Locate the cell with the specified text and output its [X, Y] center coordinate. 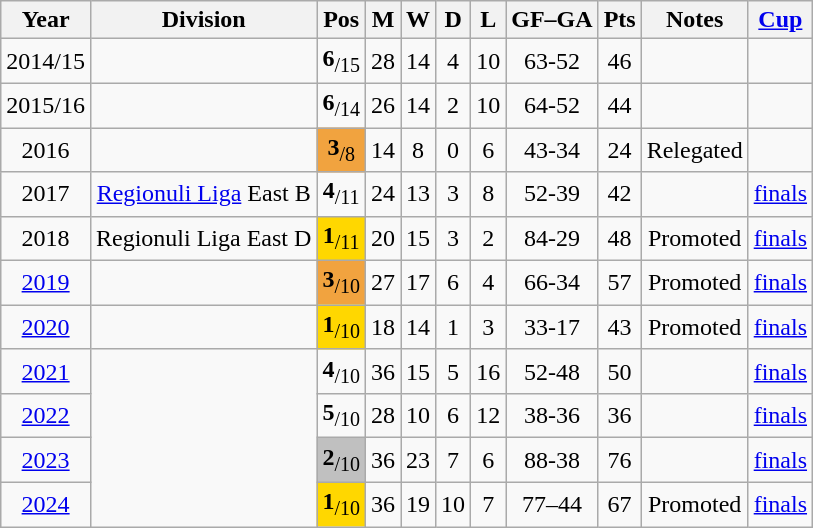
2020 [46, 327]
3/8 [342, 150]
3/10 [342, 283]
23 [418, 460]
38-36 [552, 416]
48 [620, 238]
1/11 [342, 238]
46 [620, 61]
L [488, 20]
52-48 [552, 371]
GF–GA [552, 20]
26 [382, 105]
16 [488, 371]
84-29 [552, 238]
20 [382, 238]
Regionuli Liga East D [203, 238]
77–44 [552, 504]
Notes [694, 20]
43-34 [552, 150]
44 [620, 105]
Cup [780, 20]
Pts [620, 20]
64-52 [552, 105]
2019 [46, 283]
2014/15 [46, 61]
33-17 [552, 327]
2018 [46, 238]
17 [418, 283]
2017 [46, 194]
42 [620, 194]
2021 [46, 371]
D [454, 20]
2/10 [342, 460]
5/10 [342, 416]
66-34 [552, 283]
43 [620, 327]
57 [620, 283]
67 [620, 504]
6/14 [342, 105]
Division [203, 20]
1 [454, 327]
88-38 [552, 460]
0 [454, 150]
63-52 [552, 61]
2024 [46, 504]
Pos [342, 20]
50 [620, 371]
Relegated [694, 150]
W [418, 20]
27 [382, 283]
5 [454, 371]
19 [418, 504]
M [382, 20]
2022 [46, 416]
2023 [46, 460]
2016 [46, 150]
18 [382, 327]
52-39 [552, 194]
12 [488, 416]
Regionuli Liga East B [203, 194]
76 [620, 460]
4/11 [342, 194]
6/15 [342, 61]
Year [46, 20]
2015/16 [46, 105]
13 [418, 194]
4/10 [342, 371]
